Detect which cell encompasses the target text, then output its (x, y) center coordinate. 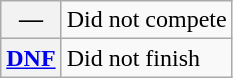
Did not compete (146, 20)
DNF (31, 58)
— (31, 20)
Did not finish (146, 58)
